Identify which cell holds the provided text, then report its (X, Y) central coordinate. 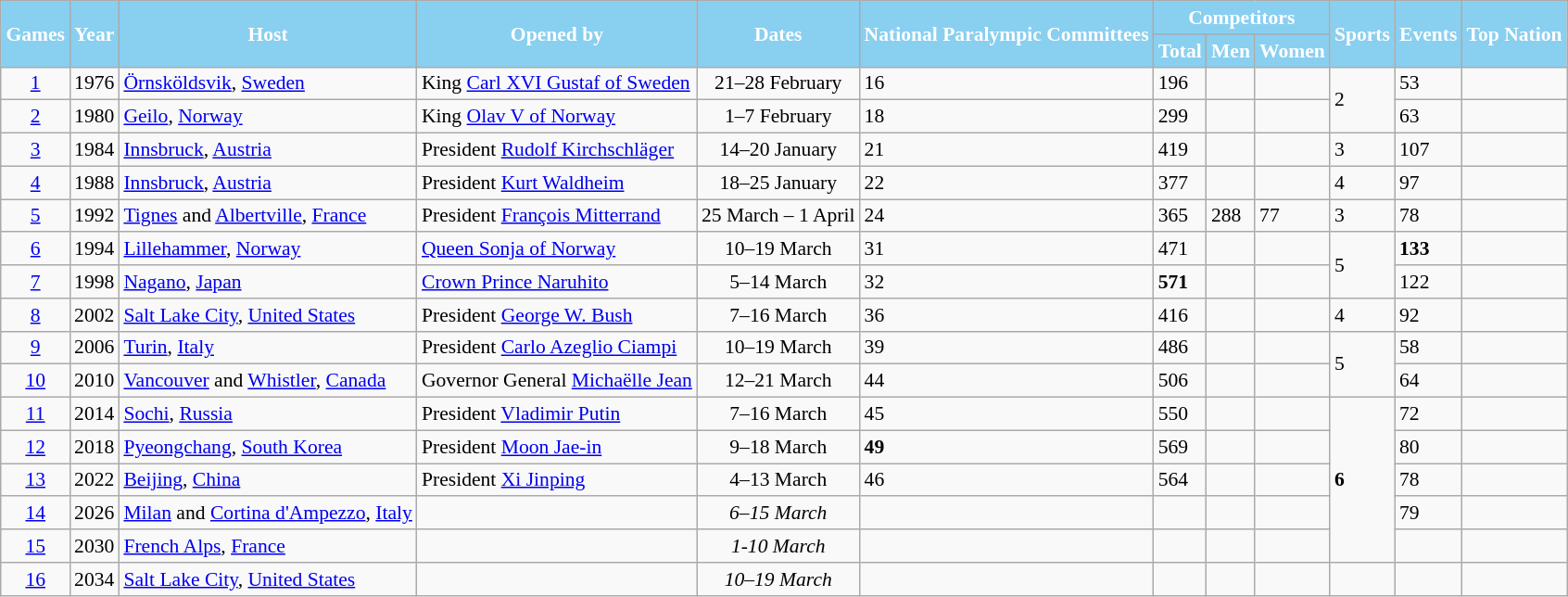
107 (1428, 150)
7 (35, 282)
416 (1181, 315)
1-10 March (778, 546)
President Xi Jinping (557, 480)
Lillehammer, Norway (268, 249)
2006 (95, 348)
288 (1231, 216)
President Moon Jae-in (557, 447)
French Alps, France (268, 546)
2026 (95, 514)
365 (1181, 216)
Turin, Italy (268, 348)
Total (1181, 51)
1984 (95, 150)
25 March – 1 April (778, 216)
72 (1428, 414)
13 (35, 480)
569 (1181, 447)
1–7 February (778, 117)
Governor General Michaëlle Jean (557, 381)
9–18 March (778, 447)
14–20 January (778, 150)
49 (1006, 447)
506 (1181, 381)
Opened by (557, 33)
6–15 March (778, 514)
12 (35, 447)
97 (1428, 183)
4–13 March (778, 480)
Crown Prince Naruhito (557, 282)
Vancouver and Whistler, Canada (268, 381)
Geilo, Norway (268, 117)
1994 (95, 249)
21–28 February (778, 83)
Year (95, 33)
2018 (95, 447)
Tignes and Albertville, France (268, 216)
550 (1181, 414)
377 (1181, 183)
571 (1181, 282)
9 (35, 348)
58 (1428, 348)
21 (1006, 150)
77 (1292, 216)
Beijing, China (268, 480)
President Vladimir Putin (557, 414)
President Kurt Waldheim (557, 183)
8 (35, 315)
122 (1428, 282)
Top Nation (1514, 33)
18 (1006, 117)
46 (1006, 480)
14 (35, 514)
24 (1006, 216)
31 (1006, 249)
Queen Sonja of Norway (557, 249)
18–25 January (778, 183)
President George W. Bush (557, 315)
King Carl XVI Gustaf of Sweden (557, 83)
2022 (95, 480)
1980 (95, 117)
44 (1006, 381)
471 (1181, 249)
299 (1181, 117)
Sports (1362, 33)
2002 (95, 315)
Events (1428, 33)
Competitors (1242, 18)
419 (1181, 150)
45 (1006, 414)
15 (35, 546)
Games (35, 33)
196 (1181, 83)
Örnsköldsvik, Sweden (268, 83)
National Paralympic Committees (1006, 33)
564 (1181, 480)
Sochi, Russia (268, 414)
63 (1428, 117)
1998 (95, 282)
22 (1006, 183)
92 (1428, 315)
2014 (95, 414)
Pyeongchang, South Korea (268, 447)
President Carlo Azeglio Ciampi (557, 348)
10 (35, 381)
11 (35, 414)
486 (1181, 348)
12–21 March (778, 381)
Dates (778, 33)
Men (1231, 51)
36 (1006, 315)
Milan and Cortina d'Ampezzo, Italy (268, 514)
32 (1006, 282)
39 (1006, 348)
79 (1428, 514)
1976 (95, 83)
133 (1428, 249)
1992 (95, 216)
President François Mitterrand (557, 216)
2010 (95, 381)
1 (35, 83)
President Rudolf Kirchschläger (557, 150)
53 (1428, 83)
2034 (95, 579)
80 (1428, 447)
King Olav V of Norway (557, 117)
1988 (95, 183)
Nagano, Japan (268, 282)
Women (1292, 51)
Host (268, 33)
5–14 March (778, 282)
2030 (95, 546)
64 (1428, 381)
